Extract the (x, y) coordinate from the center of the cell holding the provided text.  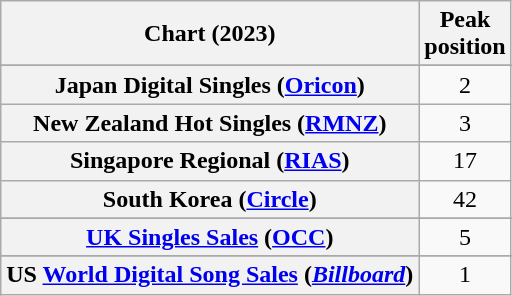
3 (465, 123)
1 (465, 275)
17 (465, 161)
42 (465, 199)
Singapore Regional (RIAS) (210, 161)
South Korea (Circle) (210, 199)
5 (465, 237)
2 (465, 85)
Chart (2023) (210, 34)
UK Singles Sales (OCC) (210, 237)
Peakposition (465, 34)
New Zealand Hot Singles (RMNZ) (210, 123)
US World Digital Song Sales (Billboard) (210, 275)
Japan Digital Singles (Oricon) (210, 85)
